Return (x, y) of the center of cell containing provided text 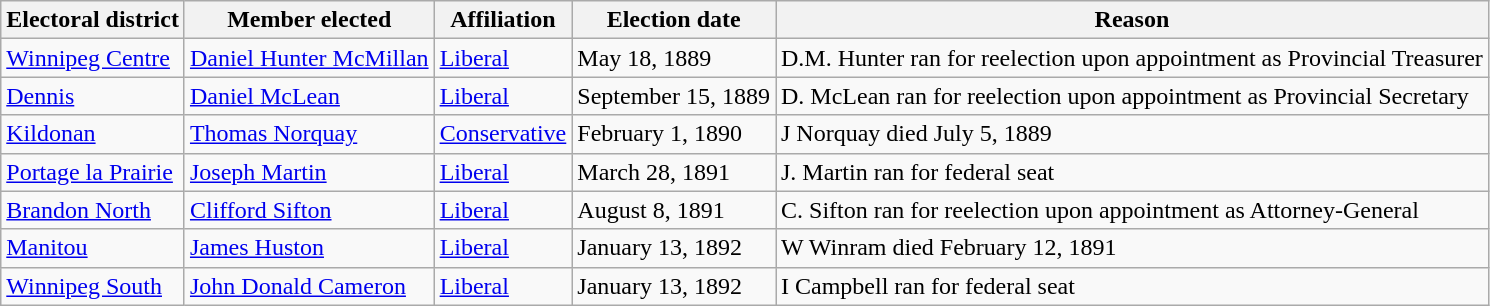
D. McLean ran for reelection upon appointment as Provincial Secretary (1132, 96)
Winnipeg South (93, 286)
J. Martin ran for federal seat (1132, 172)
James Huston (309, 248)
John Donald Cameron (309, 286)
February 1, 1890 (674, 134)
Reason (1132, 20)
March 28, 1891 (674, 172)
Electoral district (93, 20)
Election date (674, 20)
I Campbell ran for federal seat (1132, 286)
May 18, 1889 (674, 58)
Member elected (309, 20)
Affiliation (503, 20)
September 15, 1889 (674, 96)
Thomas Norquay (309, 134)
Daniel McLean (309, 96)
Portage la Prairie (93, 172)
Brandon North (93, 210)
Dennis (93, 96)
Kildonan (93, 134)
J Norquay died July 5, 1889 (1132, 134)
Joseph Martin (309, 172)
Conservative (503, 134)
Manitou (93, 248)
Daniel Hunter McMillan (309, 58)
August 8, 1891 (674, 210)
D.M. Hunter ran for reelection upon appointment as Provincial Treasurer (1132, 58)
C. Sifton ran for reelection upon appointment as Attorney-General (1132, 210)
W Winram died February 12, 1891 (1132, 248)
Clifford Sifton (309, 210)
Winnipeg Centre (93, 58)
